Determine the (X, Y) coordinate at the center of the cell enclosing the given text.  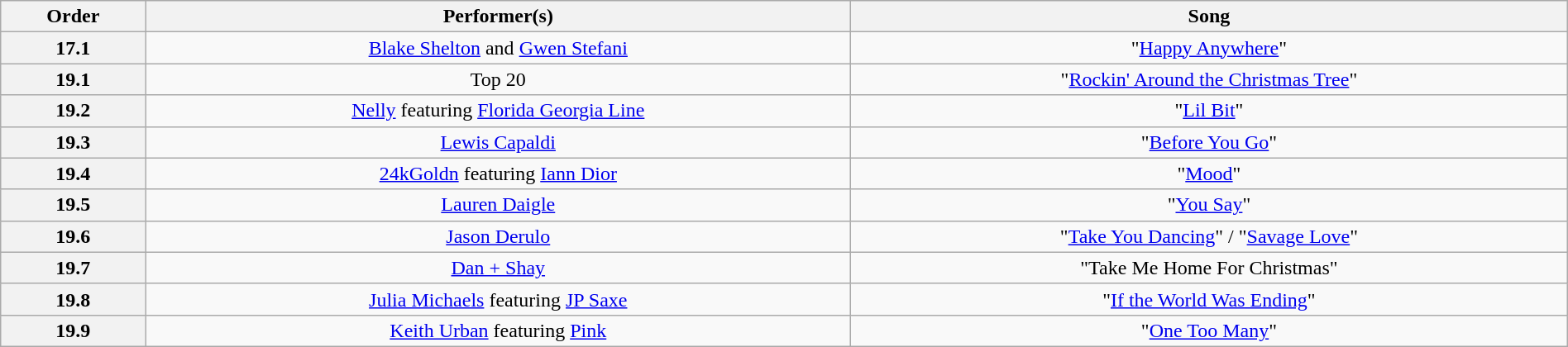
"Take You Dancing" / "Savage Love" (1209, 236)
Dan + Shay (498, 268)
Nelly featuring Florida Georgia Line (498, 111)
"One Too Many" (1209, 330)
Order (73, 17)
Lauren Daigle (498, 205)
Lewis Capaldi (498, 142)
"Before You Go" (1209, 142)
19.6 (73, 236)
Julia Michaels featuring JP Saxe (498, 299)
"Mood" (1209, 173)
19.9 (73, 330)
19.8 (73, 299)
"If the World Was Ending" (1209, 299)
19.4 (73, 173)
"Take Me Home For Christmas" (1209, 268)
24kGoldn featuring Iann Dior (498, 173)
Jason Derulo (498, 236)
Top 20 (498, 79)
"Rockin' Around the Christmas Tree" (1209, 79)
Keith Urban featuring Pink (498, 330)
"You Say" (1209, 205)
19.3 (73, 142)
19.7 (73, 268)
17.1 (73, 48)
Performer(s) (498, 17)
"Lil Bit" (1209, 111)
19.5 (73, 205)
"Happy Anywhere" (1209, 48)
Blake Shelton and Gwen Stefani (498, 48)
Song (1209, 17)
19.1 (73, 79)
19.2 (73, 111)
